Detect which cell encompasses the target text, then output its (X, Y) center coordinate. 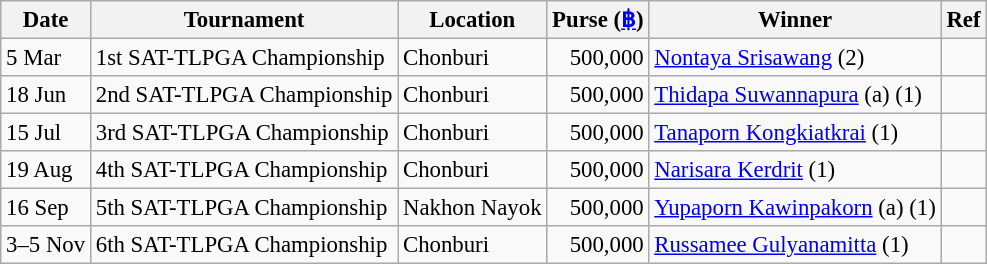
15 Jul (46, 133)
6th SAT-TLPGA Championship (244, 245)
Ref (964, 20)
5 Mar (46, 58)
2nd SAT-TLPGA Championship (244, 95)
Narisara Kerdrit (1) (795, 170)
Tanaporn Kongkiatkrai (1) (795, 133)
19 Aug (46, 170)
5th SAT-TLPGA Championship (244, 208)
3rd SAT-TLPGA Championship (244, 133)
Yupaporn Kawinpakorn (a) (1) (795, 208)
Winner (795, 20)
Date (46, 20)
4th SAT-TLPGA Championship (244, 170)
Russamee Gulyanamitta (1) (795, 245)
3–5 Nov (46, 245)
Thidapa Suwannapura (a) (1) (795, 95)
18 Jun (46, 95)
Purse (฿) (598, 20)
Nontaya Srisawang (2) (795, 58)
Tournament (244, 20)
16 Sep (46, 208)
Nakhon Nayok (472, 208)
Location (472, 20)
1st SAT-TLPGA Championship (244, 58)
